Find where the given text appears and provide that cell's center as (X, Y) coordinate. 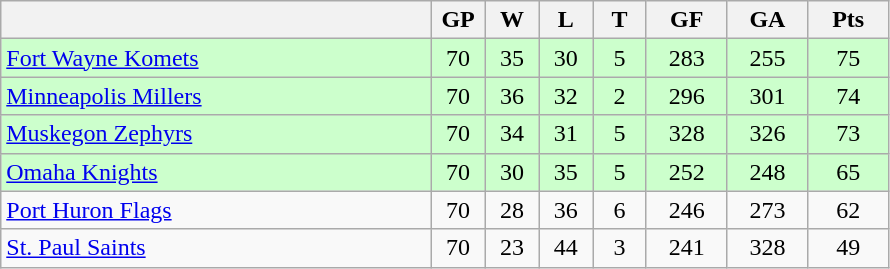
49 (848, 248)
St. Paul Saints (216, 248)
Omaha Knights (216, 172)
23 (512, 248)
65 (848, 172)
Fort Wayne Komets (216, 58)
2 (620, 96)
246 (686, 210)
248 (768, 172)
326 (768, 134)
GF (686, 20)
Pts (848, 20)
62 (848, 210)
6 (620, 210)
73 (848, 134)
283 (686, 58)
32 (566, 96)
Minneapolis Millers (216, 96)
34 (512, 134)
241 (686, 248)
75 (848, 58)
74 (848, 96)
31 (566, 134)
Port Huron Flags (216, 210)
44 (566, 248)
255 (768, 58)
296 (686, 96)
301 (768, 96)
GP (458, 20)
273 (768, 210)
L (566, 20)
Muskegon Zephyrs (216, 134)
GA (768, 20)
W (512, 20)
3 (620, 248)
252 (686, 172)
T (620, 20)
28 (512, 210)
